Provide the [X, Y] coordinate of the cell's center where the given text is located.  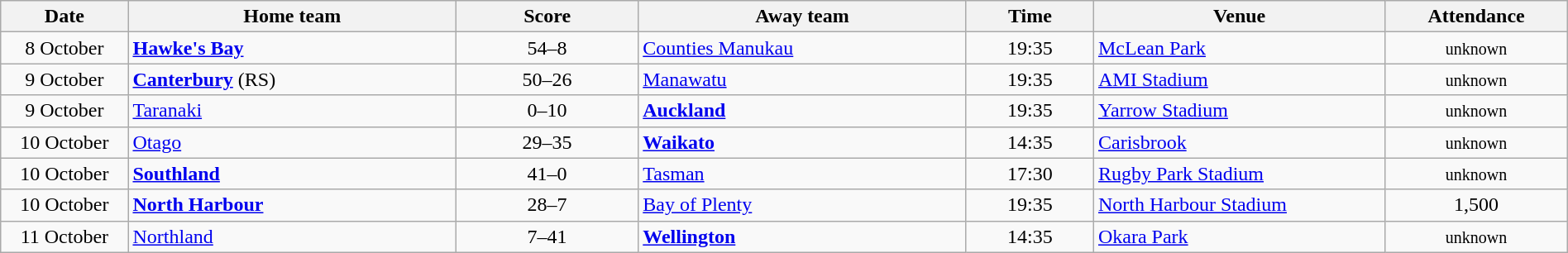
Hawke's Bay [293, 48]
North Harbour [293, 205]
Score [547, 17]
Wellington [802, 236]
0–10 [547, 111]
Taranaki [293, 111]
North Harbour Stadium [1239, 205]
Date [65, 17]
29–35 [547, 142]
Away team [802, 17]
8 October [65, 48]
Carisbrook [1239, 142]
Southland [293, 174]
McLean Park [1239, 48]
Yarrow Stadium [1239, 111]
1,500 [1476, 205]
50–26 [547, 79]
Attendance [1476, 17]
Bay of Plenty [802, 205]
Waikato [802, 142]
Time [1030, 17]
Manawatu [802, 79]
AMI Stadium [1239, 79]
11 October [65, 236]
17:30 [1030, 174]
54–8 [547, 48]
Northland [293, 236]
41–0 [547, 174]
Rugby Park Stadium [1239, 174]
Canterbury (RS) [293, 79]
7–41 [547, 236]
Otago [293, 142]
Venue [1239, 17]
Okara Park [1239, 236]
Home team [293, 17]
28–7 [547, 205]
Auckland [802, 111]
Tasman [802, 174]
Counties Manukau [802, 48]
